For the text-containing cell, return its midpoint in [x, y] coordinate format. 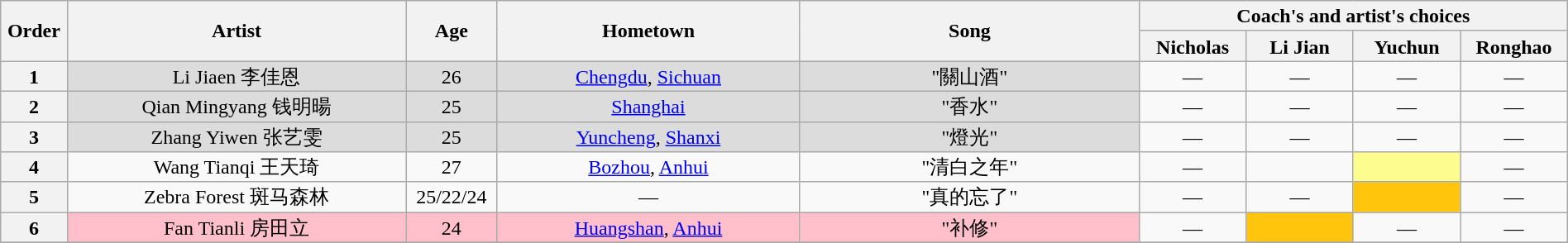
Order [34, 31]
Qian Mingyang 钱明暘 [237, 106]
6 [34, 228]
Fan Tianli 房田立 [237, 228]
25/22/24 [452, 197]
"燈光" [969, 137]
2 [34, 106]
Huangshan, Anhui [648, 228]
"真的忘了" [969, 197]
1 [34, 76]
Song [969, 31]
24 [452, 228]
Shanghai [648, 106]
"關山酒" [969, 76]
26 [452, 76]
"补修" [969, 228]
Ronghao [1514, 46]
Li Jiaen 李佳恩 [237, 76]
"香水" [969, 106]
Zhang Yiwen 张艺雯 [237, 137]
Wang Tianqi 王天琦 [237, 167]
Bozhou, Anhui [648, 167]
Age [452, 31]
Artist [237, 31]
Li Jian [1300, 46]
27 [452, 167]
Nicholas [1193, 46]
4 [34, 167]
Zebra Forest 斑马森林 [237, 197]
Chengdu, Sichuan [648, 76]
Yuchun [1406, 46]
Yuncheng, Shanxi [648, 137]
3 [34, 137]
5 [34, 197]
Hometown [648, 31]
"清白之年" [969, 167]
Coach's and artist's choices [1353, 17]
